Output the [x, y] coordinate of the center of the cell containing the given text.  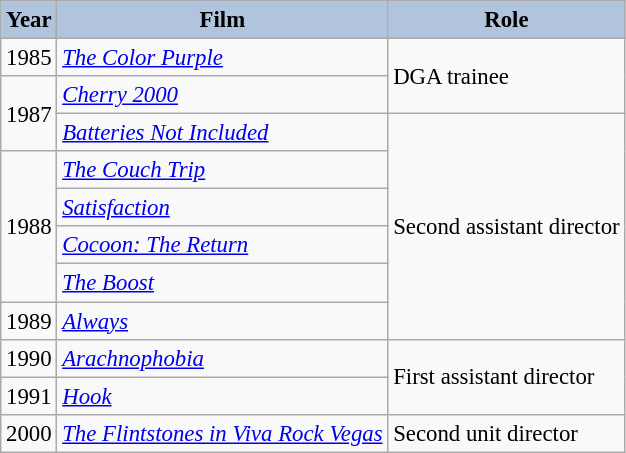
DGA trainee [506, 76]
1985 [29, 58]
The Flintstones in Viva Rock Vegas [222, 433]
Second assistant director [506, 227]
1990 [29, 358]
First assistant director [506, 376]
Always [222, 321]
2000 [29, 433]
1987 [29, 114]
Year [29, 20]
1988 [29, 226]
The Color Purple [222, 58]
Cocoon: The Return [222, 245]
Role [506, 20]
1991 [29, 396]
Satisfaction [222, 208]
Cherry 2000 [222, 95]
Hook [222, 396]
The Couch Trip [222, 170]
The Boost [222, 283]
1989 [29, 321]
Second unit director [506, 433]
Arachnophobia [222, 358]
Batteries Not Included [222, 133]
Film [222, 20]
